Find where the given text appears and provide that cell's center as [x, y] coordinate. 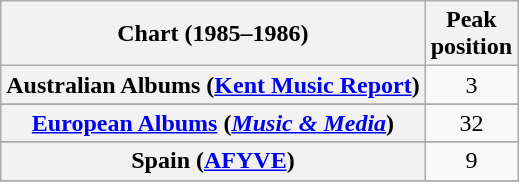
Spain (AFYVE) [213, 161]
Australian Albums (Kent Music Report) [213, 85]
9 [471, 161]
3 [471, 85]
32 [471, 123]
European Albums (Music & Media) [213, 123]
Chart (1985–1986) [213, 34]
Peakposition [471, 34]
